Detect which cell encompasses the target text, then output its [X, Y] center coordinate. 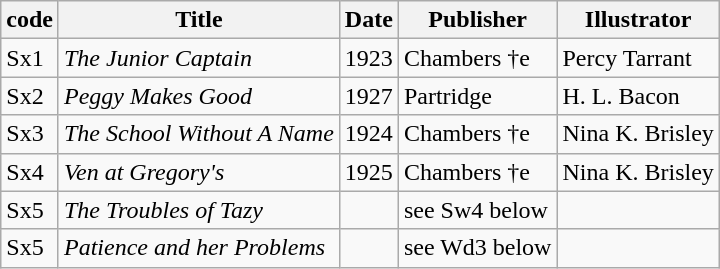
see Sw4 below [478, 210]
Peggy Makes Good [198, 96]
Patience and her Problems [198, 248]
Sx3 [30, 134]
Partridge [478, 96]
Publisher [478, 20]
see Wd3 below [478, 248]
1927 [368, 96]
Ven at Gregory's [198, 172]
The Junior Captain [198, 58]
Date [368, 20]
Illustrator [638, 20]
The School Without A Name [198, 134]
H. L. Bacon [638, 96]
1925 [368, 172]
Percy Tarrant [638, 58]
code [30, 20]
Title [198, 20]
The Troubles of Tazy [198, 210]
Sx2 [30, 96]
Sx1 [30, 58]
Sx4 [30, 172]
1923 [368, 58]
1924 [368, 134]
